Scan for the cell matching the given text and deliver its [x, y] coordinate at center. 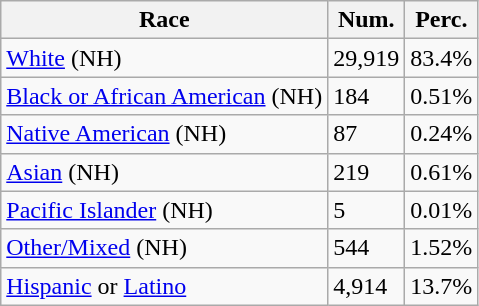
Other/Mixed (NH) [164, 248]
544 [366, 248]
Race [164, 20]
Black or African American (NH) [164, 96]
5 [366, 210]
87 [366, 134]
0.61% [442, 172]
Native American (NH) [164, 134]
13.7% [442, 286]
Perc. [442, 20]
Num. [366, 20]
0.01% [442, 210]
Pacific Islander (NH) [164, 210]
0.24% [442, 134]
Hispanic or Latino [164, 286]
29,919 [366, 58]
1.52% [442, 248]
219 [366, 172]
Asian (NH) [164, 172]
4,914 [366, 286]
83.4% [442, 58]
White (NH) [164, 58]
184 [366, 96]
0.51% [442, 96]
